Return (X, Y) of the center of cell containing provided text 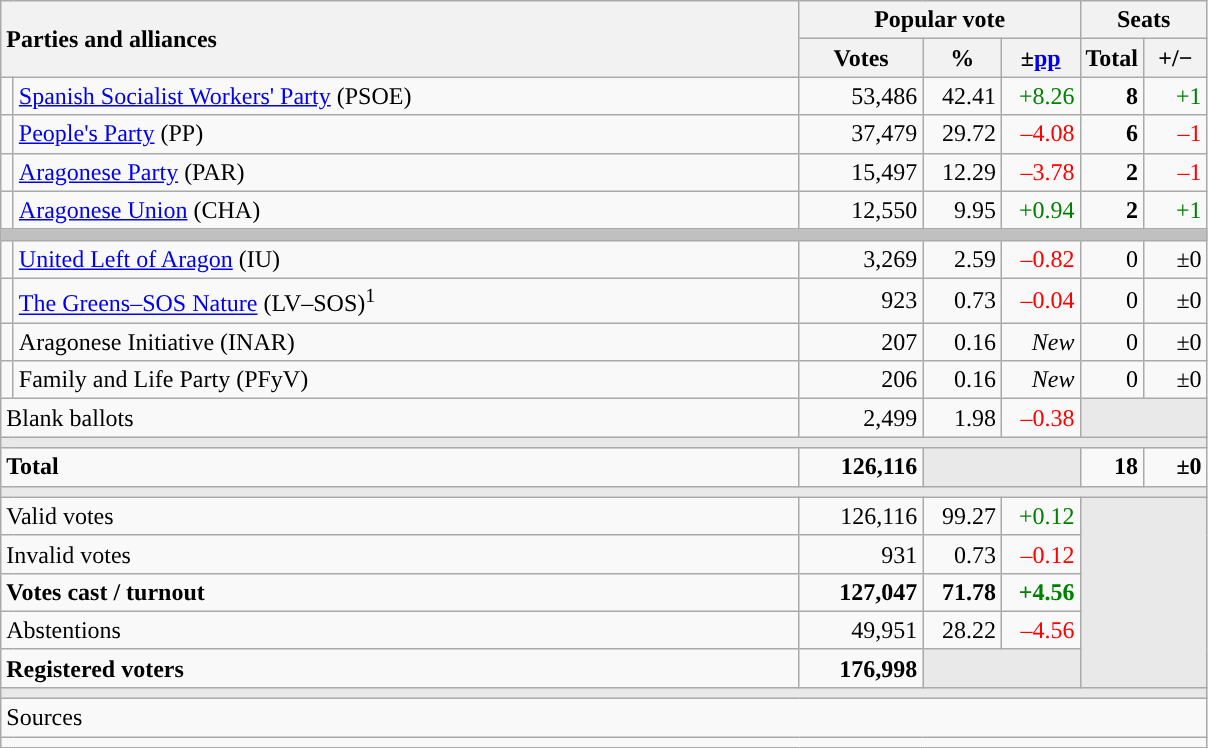
29.72 (962, 134)
15,497 (861, 172)
% (962, 58)
2,499 (861, 418)
Seats (1144, 20)
3,269 (861, 259)
127,047 (861, 592)
Spanish Socialist Workers' Party (PSOE) (406, 96)
71.78 (962, 592)
–3.78 (1040, 172)
28.22 (962, 630)
12,550 (861, 210)
99.27 (962, 516)
1.98 (962, 418)
8 (1112, 96)
Aragonese Party (PAR) (406, 172)
42.41 (962, 96)
+/− (1176, 58)
37,479 (861, 134)
Valid votes (400, 516)
+4.56 (1040, 592)
Invalid votes (400, 554)
Votes (861, 58)
53,486 (861, 96)
Votes cast / turnout (400, 592)
923 (861, 300)
±pp (1040, 58)
Family and Life Party (PFyV) (406, 380)
Parties and alliances (400, 39)
Popular vote (940, 20)
9.95 (962, 210)
People's Party (PP) (406, 134)
United Left of Aragon (IU) (406, 259)
18 (1112, 467)
–0.04 (1040, 300)
Blank ballots (400, 418)
12.29 (962, 172)
2.59 (962, 259)
–0.82 (1040, 259)
Registered voters (400, 668)
+8.26 (1040, 96)
Abstentions (400, 630)
6 (1112, 134)
49,951 (861, 630)
–0.12 (1040, 554)
The Greens–SOS Nature (LV–SOS)1 (406, 300)
207 (861, 342)
Aragonese Initiative (INAR) (406, 342)
+0.94 (1040, 210)
176,998 (861, 668)
–4.08 (1040, 134)
Aragonese Union (CHA) (406, 210)
–0.38 (1040, 418)
Sources (604, 718)
931 (861, 554)
206 (861, 380)
–4.56 (1040, 630)
+0.12 (1040, 516)
